Return the [x, y] coordinate for the center point of the cell that contains the specified text.  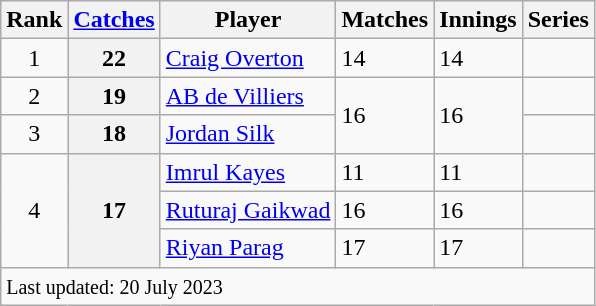
2 [34, 96]
19 [114, 96]
3 [34, 134]
Last updated: 20 July 2023 [298, 286]
Jordan Silk [248, 134]
Craig Overton [248, 58]
AB de Villiers [248, 96]
1 [34, 58]
Catches [114, 20]
Imrul Kayes [248, 172]
Series [558, 20]
Ruturaj Gaikwad [248, 210]
22 [114, 58]
Player [248, 20]
Riyan Parag [248, 248]
Innings [478, 20]
Rank [34, 20]
Matches [385, 20]
4 [34, 210]
18 [114, 134]
